Determine the (X, Y) coordinate at the center of the cell enclosing the given text.  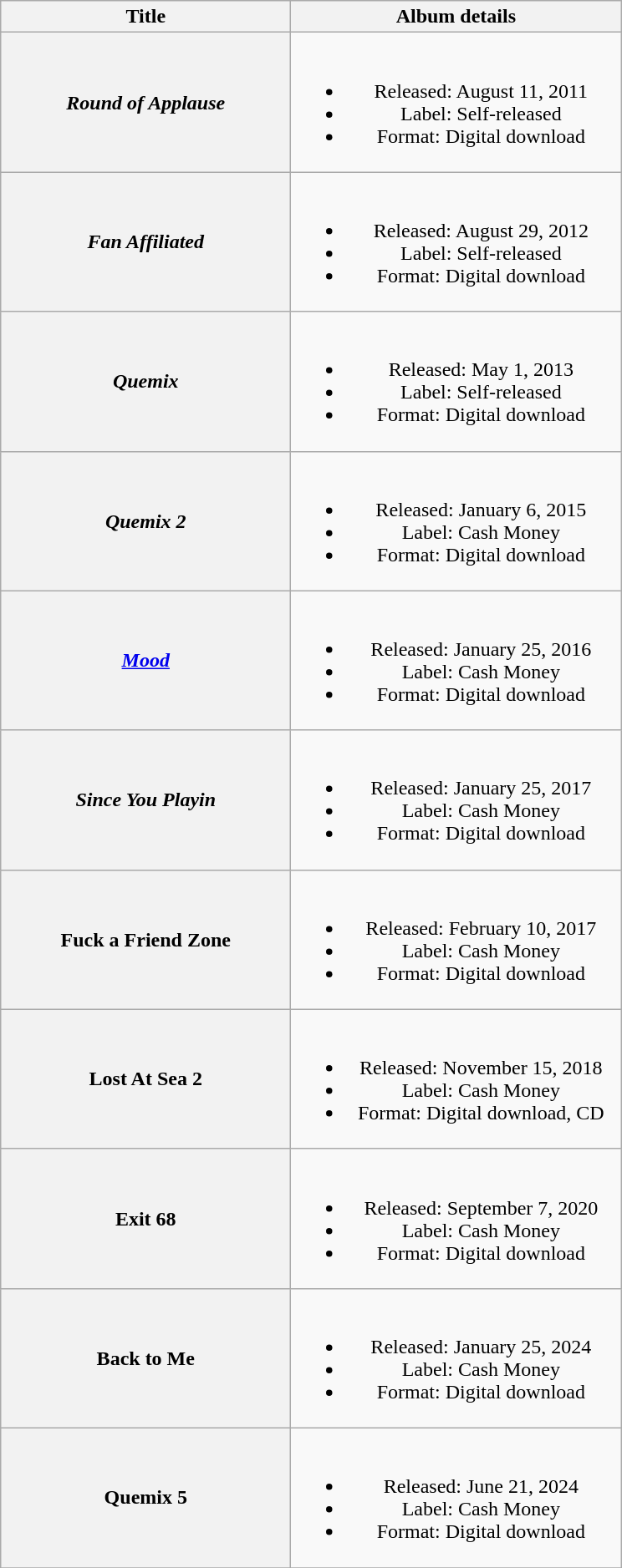
Released: January 6, 2015Label: Cash MoneyFormat: Digital download (456, 521)
Released: November 15, 2018Label: Cash MoneyFormat: Digital download, CD (456, 1079)
Quemix (145, 381)
Released: January 25, 2024Label: Cash MoneyFormat: Digital download (456, 1358)
Released: August 29, 2012Label: Self-releasedFormat: Digital download (456, 242)
Quemix 5 (145, 1497)
Released: February 10, 2017Label: Cash MoneyFormat: Digital download (456, 939)
Fuck a Friend Zone (145, 939)
Released: September 7, 2020Label: Cash MoneyFormat: Digital download (456, 1218)
Released: June 21, 2024Label: Cash MoneyFormat: Digital download (456, 1497)
Title (145, 17)
Fan Affiliated (145, 242)
Album details (456, 17)
Released: January 25, 2017Label: Cash MoneyFormat: Digital download (456, 800)
Since You Playin (145, 800)
Released: August 11, 2011Label: Self-releasedFormat: Digital download (456, 102)
Quemix 2 (145, 521)
Mood (145, 660)
Exit 68 (145, 1218)
Lost At Sea 2 (145, 1079)
Back to Me (145, 1358)
Round of Applause (145, 102)
Released: January 25, 2016Label: Cash MoneyFormat: Digital download (456, 660)
Released: May 1, 2013Label: Self-releasedFormat: Digital download (456, 381)
